Capture the cell that displays the provided text and extract its (X, Y) central coordinate. 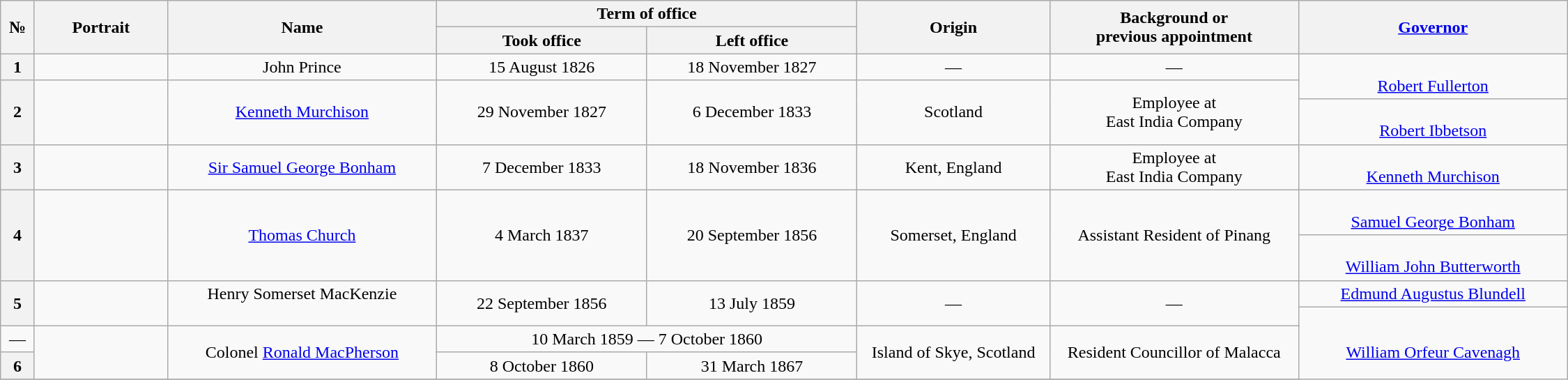
15 August 1826 (541, 67)
Governor (1433, 27)
Henry Somerset MacKenzie (302, 303)
William John Butterworth (1433, 258)
10 March 1859 — 7 October 1860 (647, 339)
Background orprevious appointment (1174, 27)
29 November 1827 (541, 112)
William Orfeur Cavenagh (1433, 343)
20 September 1856 (752, 235)
№ (18, 27)
Sir Samuel George Bonham (302, 167)
18 November 1827 (752, 67)
13 July 1859 (752, 303)
Portrait (100, 27)
4 March 1837 (541, 235)
Robert Ibbetson (1433, 121)
Left office (752, 40)
1 (18, 67)
Robert Fullerton (1433, 77)
18 November 1836 (752, 167)
Resident Councillor of Malacca (1174, 352)
Took office (541, 40)
2 (18, 112)
31 March 1867 (752, 365)
Samuel George Bonham (1433, 212)
Term of office (647, 14)
Scotland (953, 112)
Origin (953, 27)
8 October 1860 (541, 365)
Kent, England (953, 167)
Name (302, 27)
John Prince (302, 67)
6 (18, 365)
Somerset, England (953, 235)
4 (18, 235)
Colonel Ronald MacPherson (302, 352)
3 (18, 167)
Edmund Augustus Blundell (1433, 294)
Island of Skye, Scotland (953, 352)
Thomas Church (302, 235)
Assistant Resident of Pinang (1174, 235)
7 December 1833 (541, 167)
5 (18, 303)
6 December 1833 (752, 112)
22 September 1856 (541, 303)
